Pinpoint the cell where the given text exists, returning its [X, Y] midpoint coordinate. 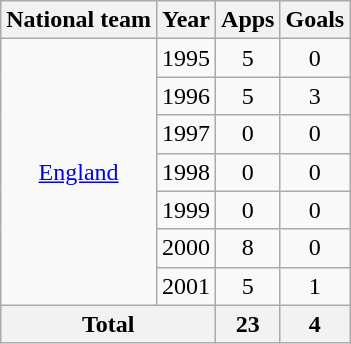
England [79, 172]
2000 [186, 248]
8 [248, 248]
1998 [186, 172]
Year [186, 20]
Apps [248, 20]
1995 [186, 58]
4 [315, 324]
2001 [186, 286]
1 [315, 286]
National team [79, 20]
1997 [186, 134]
Total [108, 324]
3 [315, 96]
Goals [315, 20]
1999 [186, 210]
23 [248, 324]
1996 [186, 96]
